Capture the cell that displays the provided text and extract its (X, Y) central coordinate. 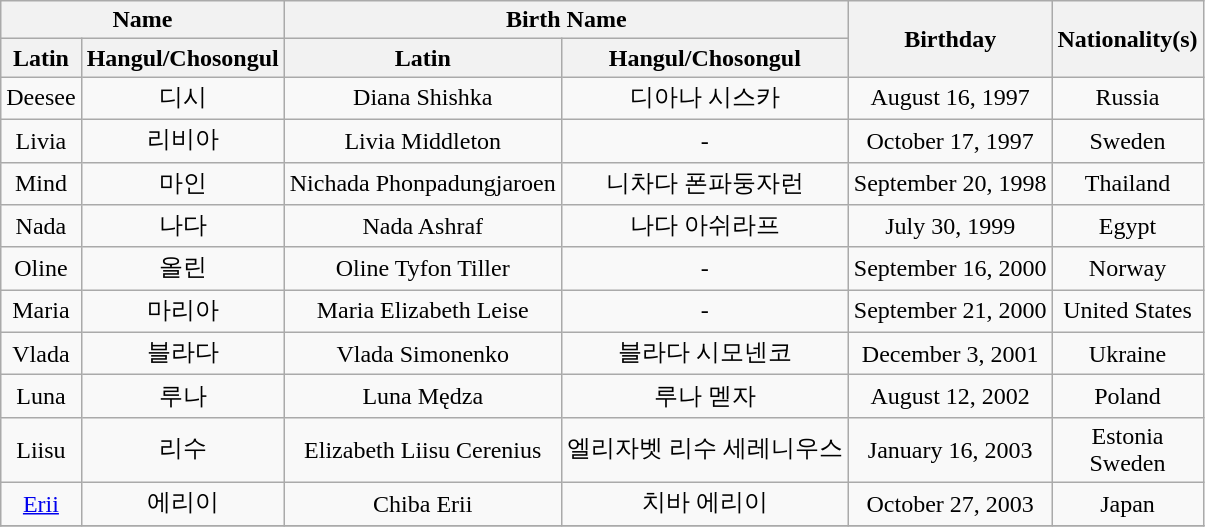
Chiba Erii (422, 504)
Nichada Phonpadungjaroen (422, 184)
Poland (1128, 396)
Luna (41, 396)
Birth Name (566, 20)
United States (1128, 312)
블라다 시모넨코 (704, 354)
Nada Ashraf (422, 226)
October 27, 2003 (950, 504)
Norway (1128, 268)
Birthday (950, 39)
August 16, 1997 (950, 98)
에리이 (182, 504)
December 3, 2001 (950, 354)
Maria (41, 312)
Diana Shishka (422, 98)
나다 아쉬라프 (704, 226)
Deesee (41, 98)
Egypt (1128, 226)
Mind (41, 184)
Maria Elizabeth Leise (422, 312)
디아나 시스카 (704, 98)
Erii (41, 504)
나다 (182, 226)
Vlada (41, 354)
엘리자벳 리수 세레니우스 (704, 450)
September 20, 1998 (950, 184)
Thailand (1128, 184)
Elizabeth Liisu Cerenius (422, 450)
Oline (41, 268)
루나 멛자 (704, 396)
마리아 (182, 312)
리수 (182, 450)
올린 (182, 268)
September 21, 2000 (950, 312)
Livia Middleton (422, 140)
Name (143, 20)
Vlada Simonenko (422, 354)
디시 (182, 98)
EstoniaSweden (1128, 450)
치바 에리이 (704, 504)
July 30, 1999 (950, 226)
Nada (41, 226)
루나 (182, 396)
Nationality(s) (1128, 39)
Liisu (41, 450)
Ukraine (1128, 354)
January 16, 2003 (950, 450)
니차다 폰파둥자런 (704, 184)
리비아 (182, 140)
마인 (182, 184)
Livia (41, 140)
Oline Tyfon Tiller (422, 268)
Japan (1128, 504)
Russia (1128, 98)
Sweden (1128, 140)
October 17, 1997 (950, 140)
September 16, 2000 (950, 268)
블라다 (182, 354)
August 12, 2002 (950, 396)
Luna Mędza (422, 396)
